Find where the given text appears and provide that cell's center as (x, y) coordinate. 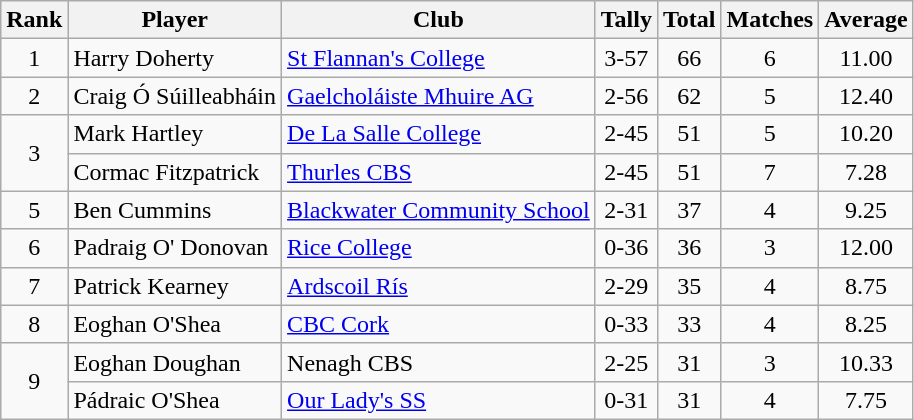
Rice College (439, 248)
35 (689, 286)
2-31 (626, 210)
Club (439, 20)
Eoghan Doughan (175, 362)
0-33 (626, 324)
8.25 (866, 324)
9 (34, 381)
0-31 (626, 400)
Thurles CBS (439, 172)
Harry Doherty (175, 58)
Ben Cummins (175, 210)
12.00 (866, 248)
Player (175, 20)
St Flannan's College (439, 58)
2 (34, 96)
Average (866, 20)
Patrick Kearney (175, 286)
2-29 (626, 286)
9.25 (866, 210)
Pádraic O'Shea (175, 400)
2-56 (626, 96)
Cormac Fitzpatrick (175, 172)
Total (689, 20)
Blackwater Community School (439, 210)
8.75 (866, 286)
66 (689, 58)
36 (689, 248)
10.20 (866, 134)
Nenagh CBS (439, 362)
7.75 (866, 400)
Tally (626, 20)
3-57 (626, 58)
Eoghan O'Shea (175, 324)
Mark Hartley (175, 134)
Craig Ó Súilleabháin (175, 96)
8 (34, 324)
CBC Cork (439, 324)
1 (34, 58)
7.28 (866, 172)
Gaelcholáiste Mhuire AG (439, 96)
62 (689, 96)
0-36 (626, 248)
Our Lady's SS (439, 400)
10.33 (866, 362)
Ardscoil Rís (439, 286)
37 (689, 210)
2-25 (626, 362)
11.00 (866, 58)
Matches (770, 20)
De La Salle College (439, 134)
Rank (34, 20)
33 (689, 324)
Padraig O' Donovan (175, 248)
12.40 (866, 96)
